Return the (X, Y) coordinate for the center point of the cell that contains the specified text.  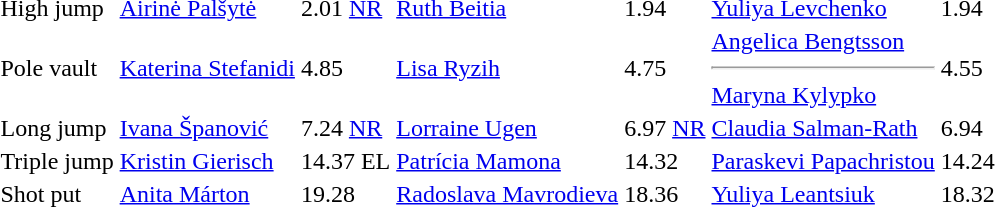
Patrícia Mamona (508, 161)
14.37 EL (345, 161)
4.75 (665, 68)
Claudia Salman-Rath (823, 128)
Lisa Ryzih (508, 68)
Paraskevi Papachristou (823, 161)
Ivana Španović (207, 128)
Angelica BengtssonMaryna Kylypko (823, 68)
Katerina Stefanidi (207, 68)
Kristin Gierisch (207, 161)
7.24 NR (345, 128)
6.97 NR (665, 128)
Lorraine Ugen (508, 128)
14.32 (665, 161)
4.85 (345, 68)
